Locate the cell with the specified text and output its [X, Y] center coordinate. 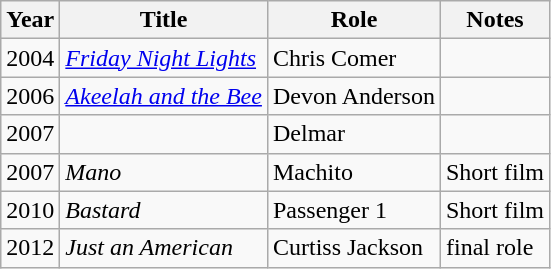
Just an American [164, 248]
2010 [30, 210]
Chris Comer [354, 58]
2004 [30, 58]
Role [354, 20]
Akeelah and the Bee [164, 96]
Year [30, 20]
Friday Night Lights [164, 58]
2006 [30, 96]
Title [164, 20]
Mano [164, 172]
Machito [354, 172]
Notes [494, 20]
Passenger 1 [354, 210]
2012 [30, 248]
final role [494, 248]
Delmar [354, 134]
Bastard [164, 210]
Curtiss Jackson [354, 248]
Devon Anderson [354, 96]
